Search for the cell housing the specified text and yield its (X, Y) center coordinate. 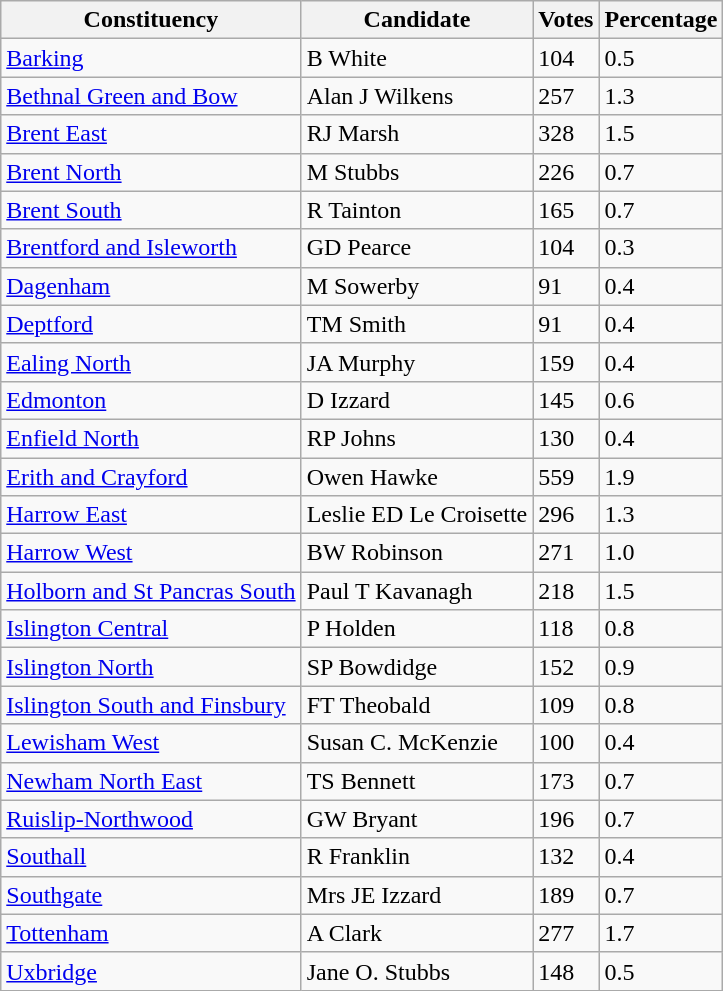
R Tainton (417, 210)
Percentage (661, 20)
Ealing North (151, 362)
Bethnal Green and Bow (151, 96)
Votes (566, 20)
TS Bennett (417, 781)
130 (566, 438)
A Clark (417, 933)
D Izzard (417, 400)
165 (566, 210)
Edmonton (151, 400)
Enfield North (151, 438)
Paul T Kavanagh (417, 591)
GW Bryant (417, 819)
Lewisham West (151, 743)
Brent North (151, 172)
Brent East (151, 134)
Holborn and St Pancras South (151, 591)
152 (566, 667)
196 (566, 819)
M Stubbs (417, 172)
173 (566, 781)
Ruislip-Northwood (151, 819)
0.9 (661, 667)
Brentford and Isleworth (151, 248)
Brent South (151, 210)
Leslie ED Le Croisette (417, 515)
RJ Marsh (417, 134)
296 (566, 515)
Candidate (417, 20)
Islington North (151, 667)
159 (566, 362)
JA Murphy (417, 362)
100 (566, 743)
Southgate (151, 895)
Harrow East (151, 515)
Constituency (151, 20)
1.9 (661, 477)
B White (417, 58)
148 (566, 971)
Uxbridge (151, 971)
0.3 (661, 248)
Erith and Crayford (151, 477)
1.7 (661, 933)
Harrow West (151, 553)
Owen Hawke (417, 477)
145 (566, 400)
Newham North East (151, 781)
Tottenham (151, 933)
R Franklin (417, 857)
559 (566, 477)
SP Bowdidge (417, 667)
Alan J Wilkens (417, 96)
109 (566, 705)
Islington Central (151, 629)
RP Johns (417, 438)
0.6 (661, 400)
Dagenham (151, 286)
277 (566, 933)
Islington South and Finsbury (151, 705)
189 (566, 895)
P Holden (417, 629)
Jane O. Stubbs (417, 971)
Deptford (151, 324)
TM Smith (417, 324)
Southall (151, 857)
M Sowerby (417, 286)
118 (566, 629)
Barking (151, 58)
132 (566, 857)
328 (566, 134)
BW Robinson (417, 553)
226 (566, 172)
GD Pearce (417, 248)
257 (566, 96)
271 (566, 553)
218 (566, 591)
FT Theobald (417, 705)
1.0 (661, 553)
Mrs JE Izzard (417, 895)
Susan C. McKenzie (417, 743)
